Provide the [x, y] coordinate of the cell's center where the given text is located.  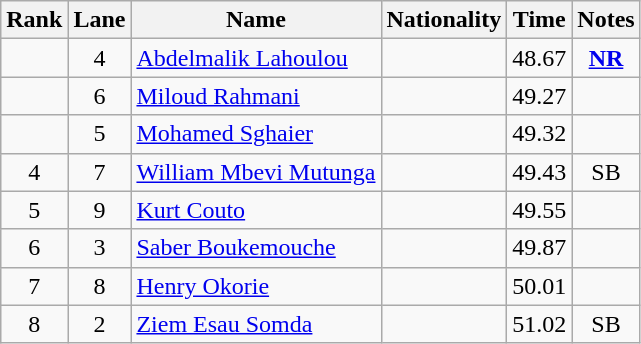
49.32 [540, 134]
3 [100, 248]
Lane [100, 20]
9 [100, 210]
Notes [606, 20]
NR [606, 58]
49.43 [540, 172]
Nationality [444, 20]
Kurt Couto [256, 210]
Abdelmalik Lahoulou [256, 58]
Mohamed Sghaier [256, 134]
William Mbevi Mutunga [256, 172]
Rank [34, 20]
49.87 [540, 248]
Saber Boukemouche [256, 248]
51.02 [540, 324]
Ziem Esau Somda [256, 324]
Name [256, 20]
49.27 [540, 96]
48.67 [540, 58]
Miloud Rahmani [256, 96]
2 [100, 324]
49.55 [540, 210]
Time [540, 20]
Henry Okorie [256, 286]
50.01 [540, 286]
